Find where the given text appears and provide that cell's center as [X, Y] coordinate. 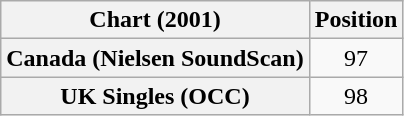
Position [356, 20]
UK Singles (OCC) [155, 96]
98 [356, 96]
Canada (Nielsen SoundScan) [155, 58]
97 [356, 58]
Chart (2001) [155, 20]
